Identify which cell holds the provided text, then report its (x, y) central coordinate. 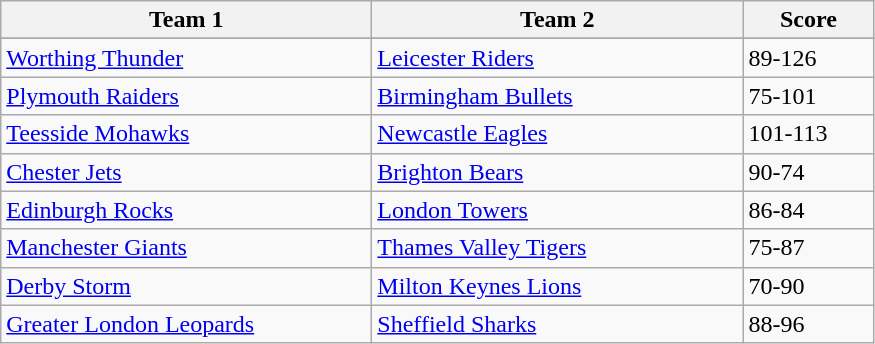
90-74 (808, 172)
75-101 (808, 96)
Derby Storm (186, 286)
Sheffield Sharks (558, 324)
Milton Keynes Lions (558, 286)
86-84 (808, 210)
Newcastle Eagles (558, 134)
Leicester Riders (558, 58)
Brighton Bears (558, 172)
Teesside Mohawks (186, 134)
Chester Jets (186, 172)
89-126 (808, 58)
101-113 (808, 134)
Team 1 (186, 20)
Edinburgh Rocks (186, 210)
London Towers (558, 210)
Plymouth Raiders (186, 96)
70-90 (808, 286)
Birmingham Bullets (558, 96)
Manchester Giants (186, 248)
88-96 (808, 324)
Greater London Leopards (186, 324)
75-87 (808, 248)
Worthing Thunder (186, 58)
Score (808, 20)
Thames Valley Tigers (558, 248)
Team 2 (558, 20)
